Detect which cell encompasses the target text, then output its (X, Y) center coordinate. 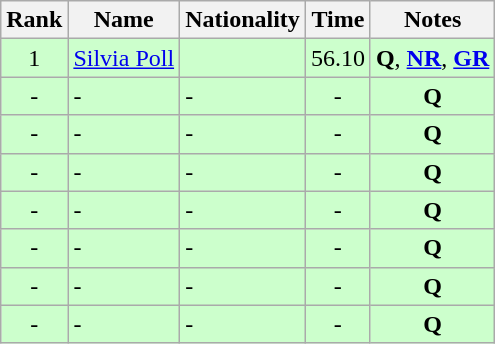
1 (34, 58)
56.10 (338, 58)
Name (124, 20)
Q, NR, GR (432, 58)
Notes (432, 20)
Nationality (243, 20)
Rank (34, 20)
Time (338, 20)
Silvia Poll (124, 58)
